Capture the cell that displays the provided text and extract its (X, Y) central coordinate. 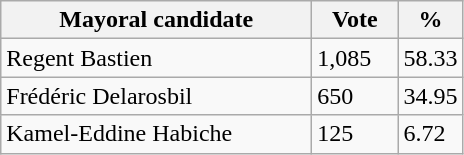
58.33 (430, 58)
Vote (355, 20)
125 (355, 134)
Kamel-Eddine Habiche (156, 134)
Frédéric Delarosbil (156, 96)
% (430, 20)
1,085 (355, 58)
Mayoral candidate (156, 20)
34.95 (430, 96)
650 (355, 96)
Regent Bastien (156, 58)
6.72 (430, 134)
